Search for the cell housing the specified text and yield its [X, Y] center coordinate. 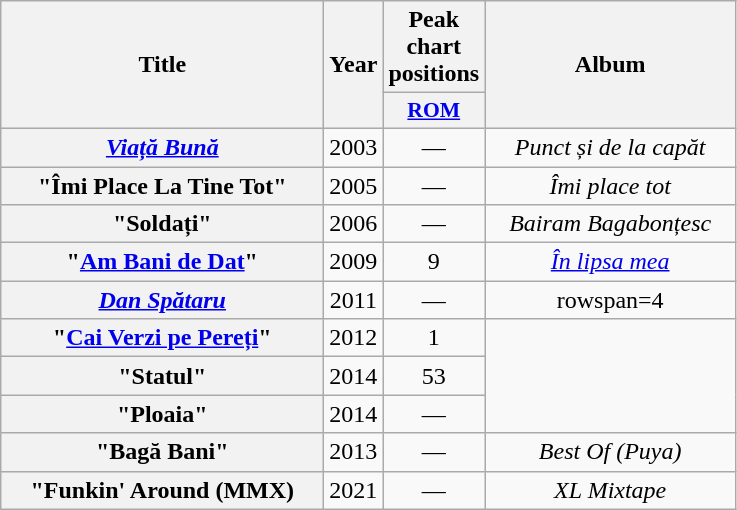
Peak chart positions [434, 47]
2011 [354, 300]
Bairam Bagabonțesc [610, 224]
Punct și de la capăt [610, 147]
"Funkin' Around (MMX) [162, 490]
Year [354, 65]
"Cai Verzi pe Pereți" [162, 338]
ROM [434, 111]
1 [434, 338]
Title [162, 65]
"Îmi Place La Tine Tot" [162, 185]
9 [434, 262]
"Statul" [162, 376]
Viață Bună [162, 147]
"Ploaia" [162, 414]
Album [610, 65]
2005 [354, 185]
XL Mixtape [610, 490]
"Am Bani de Dat" [162, 262]
2006 [354, 224]
Dan Spătaru [162, 300]
2003 [354, 147]
2021 [354, 490]
Îmi place tot [610, 185]
"Bagă Bani" [162, 452]
Best Of (Puya) [610, 452]
2013 [354, 452]
2009 [354, 262]
2012 [354, 338]
"Soldați" [162, 224]
rowspan=4 [610, 300]
În lipsa mea [610, 262]
53 [434, 376]
